Scan for the cell matching the given text and deliver its (x, y) coordinate at center. 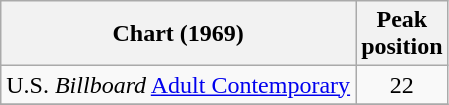
Peakposition (402, 34)
22 (402, 85)
U.S. Billboard Adult Contemporary (178, 85)
Chart (1969) (178, 34)
